Identify which cell holds the provided text, then report its (X, Y) central coordinate. 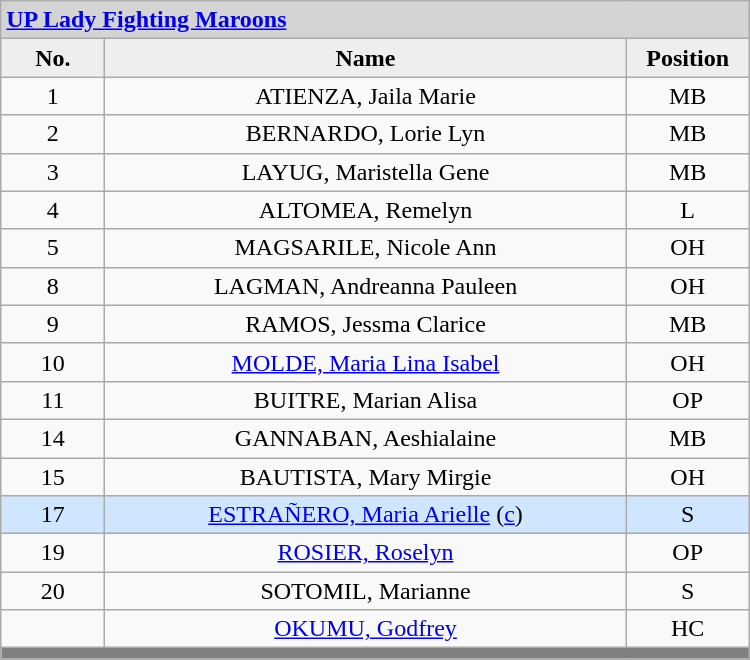
ESTRAÑERO, Maria Arielle (c) (366, 515)
LAGMAN, Andreanna Pauleen (366, 286)
14 (53, 438)
GANNABAN, Aeshialaine (366, 438)
ALTOMEA, Remelyn (366, 210)
OKUMU, Godfrey (366, 629)
3 (53, 172)
11 (53, 400)
L (688, 210)
Name (366, 58)
MAGSARILE, Nicole Ann (366, 248)
2 (53, 134)
15 (53, 477)
1 (53, 96)
ROSIER, Roselyn (366, 553)
LAYUG, Maristella Gene (366, 172)
UP Lady Fighting Maroons (375, 20)
9 (53, 324)
MOLDE, Maria Lina Isabel (366, 362)
ATIENZA, Jaila Marie (366, 96)
BERNARDO, Lorie Lyn (366, 134)
Position (688, 58)
19 (53, 553)
RAMOS, Jessma Clarice (366, 324)
SOTOMIL, Marianne (366, 591)
10 (53, 362)
BAUTISTA, Mary Mirgie (366, 477)
20 (53, 591)
HC (688, 629)
No. (53, 58)
17 (53, 515)
5 (53, 248)
4 (53, 210)
BUITRE, Marian Alisa (366, 400)
8 (53, 286)
